Search for the cell housing the specified text and yield its [X, Y] center coordinate. 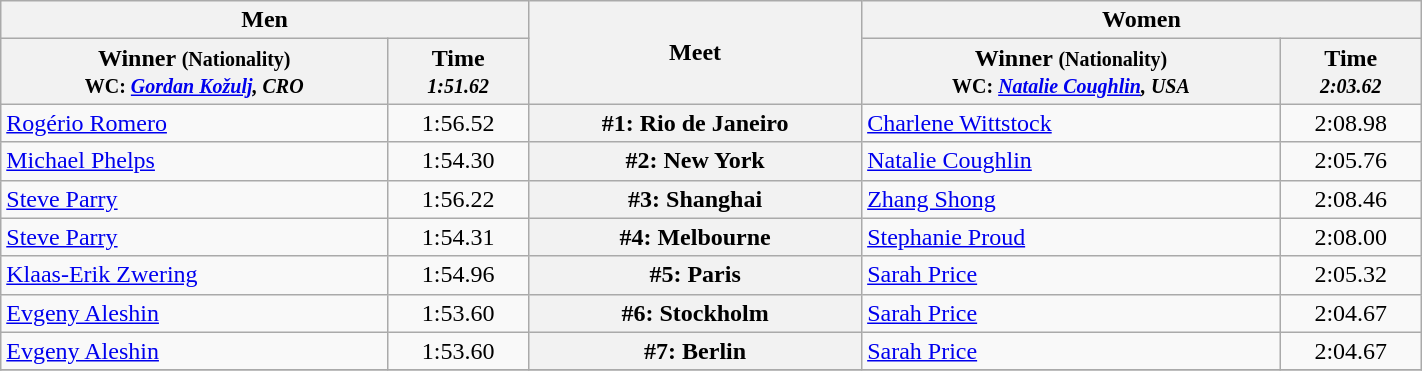
Meet [696, 52]
2:05.32 [1350, 275]
#3: Shanghai [696, 199]
Michael Phelps [194, 161]
#2: New York [696, 161]
2:08.00 [1350, 237]
#4: Melbourne [696, 237]
Women [1142, 20]
#7: Berlin [696, 351]
1:54.30 [458, 161]
Klaas-Erik Zwering [194, 275]
Stephanie Proud [1072, 237]
Winner (Nationality) WC: Natalie Coughlin, USA [1072, 72]
2:08.46 [1350, 199]
Time 2:03.62 [1350, 72]
1:54.96 [458, 275]
#1: Rio de Janeiro [696, 123]
Winner (Nationality) WC: Gordan Kožulj, CRO [194, 72]
#6: Stockholm [696, 313]
1:56.52 [458, 123]
Rogério Romero [194, 123]
2:08.98 [1350, 123]
Charlene Wittstock [1072, 123]
2:05.76 [1350, 161]
1:56.22 [458, 199]
Men [265, 20]
#5: Paris [696, 275]
Zhang Shong [1072, 199]
Natalie Coughlin [1072, 161]
1:54.31 [458, 237]
Time 1:51.62 [458, 72]
